Detect which cell encompasses the target text, then output its [X, Y] center coordinate. 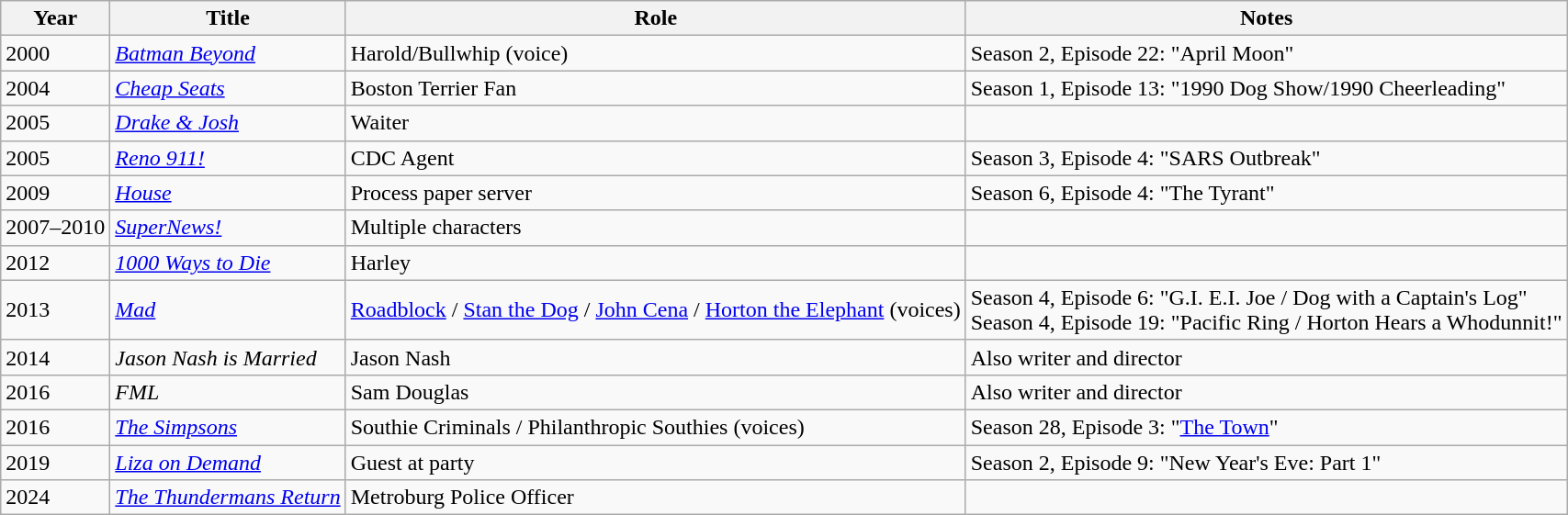
2007–2010 [55, 228]
Metroburg Police Officer [656, 498]
Waiter [656, 123]
2014 [55, 357]
Reno 911! [228, 158]
2019 [55, 462]
Season 4, Episode 6: "G.I. E.I. Joe / Dog with a Captain's Log"Season 4, Episode 19: "Pacific Ring / Horton Hears a Whodunnit!" [1266, 310]
Season 2, Episode 22: "April Moon" [1266, 53]
Season 6, Episode 4: "The Tyrant" [1266, 193]
Mad [228, 310]
Batman Beyond [228, 53]
Harold/Bullwhip (voice) [656, 53]
Role [656, 18]
FML [228, 392]
Title [228, 18]
The Thundermans Return [228, 498]
Harley [656, 263]
SuperNews! [228, 228]
2000 [55, 53]
Year [55, 18]
Drake & Josh [228, 123]
Guest at party [656, 462]
CDC Agent [656, 158]
2013 [55, 310]
Season 28, Episode 3: "The Town" [1266, 427]
Process paper server [656, 193]
1000 Ways to Die [228, 263]
Jason Nash is Married [228, 357]
Season 1, Episode 13: "1990 Dog Show/1990 Cheerleading" [1266, 88]
2009 [55, 193]
Boston Terrier Fan [656, 88]
The Simpsons [228, 427]
2024 [55, 498]
Season 2, Episode 9: "New Year's Eve: Part 1" [1266, 462]
Notes [1266, 18]
Southie Criminals / Philanthropic Southies (voices) [656, 427]
Sam Douglas [656, 392]
Liza on Demand [228, 462]
Jason Nash [656, 357]
2012 [55, 263]
2004 [55, 88]
House [228, 193]
Cheap Seats [228, 88]
Multiple characters [656, 228]
Roadblock / Stan the Dog / John Cena / Horton the Elephant (voices) [656, 310]
Season 3, Episode 4: "SARS Outbreak" [1266, 158]
